Scan for the cell matching the given text and deliver its (x, y) coordinate at center. 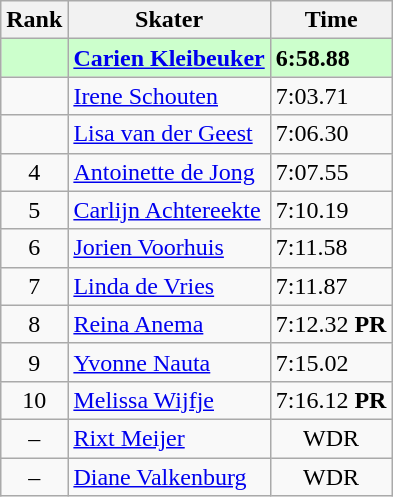
5 (34, 210)
Carlijn Achtereekte (169, 210)
4 (34, 172)
Lisa van der Geest (169, 134)
10 (34, 400)
6:58.88 (331, 58)
Diane Valkenburg (169, 477)
7:11.58 (331, 248)
7:16.12 PR (331, 400)
7:11.87 (331, 286)
Time (331, 20)
7:10.19 (331, 210)
7 (34, 286)
Reina Anema (169, 324)
Skater (169, 20)
Rank (34, 20)
Carien Kleibeuker (169, 58)
Melissa Wijfje (169, 400)
7:06.30 (331, 134)
7:03.71 (331, 96)
8 (34, 324)
7:12.32 PR (331, 324)
Antoinette de Jong (169, 172)
Yvonne Nauta (169, 362)
7:15.02 (331, 362)
7:07.55 (331, 172)
9 (34, 362)
Rixt Meijer (169, 438)
6 (34, 248)
Irene Schouten (169, 96)
Linda de Vries (169, 286)
Jorien Voorhuis (169, 248)
